Return (x, y) of the center of cell containing provided text 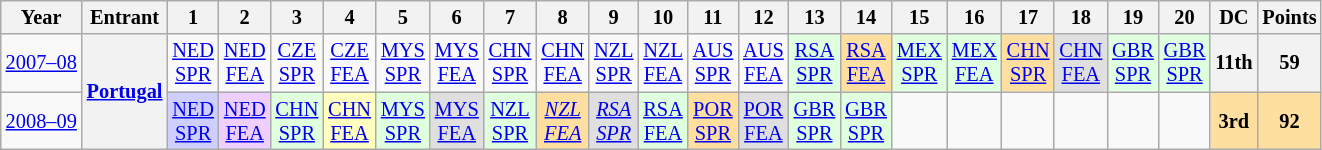
4 (350, 17)
5 (403, 17)
CZESPR (296, 63)
11th (1234, 63)
12 (763, 17)
3rd (1234, 121)
DC (1234, 17)
Portugal (125, 92)
AUSSPR (713, 63)
2 (245, 17)
3 (296, 17)
1 (193, 17)
16 (974, 17)
2007–08 (42, 63)
92 (1289, 121)
MEXSPR (920, 63)
9 (614, 17)
11 (713, 17)
6 (457, 17)
PORSPR (713, 121)
7 (510, 17)
18 (1080, 17)
CZEFEA (350, 63)
Year (42, 17)
13 (815, 17)
14 (866, 17)
19 (1133, 17)
10 (662, 17)
Entrant (125, 17)
2008–09 (42, 121)
20 (1185, 17)
8 (562, 17)
59 (1289, 63)
17 (1028, 17)
MEXFEA (974, 63)
AUSFEA (763, 63)
Points (1289, 17)
PORFEA (763, 121)
15 (920, 17)
